Return [x, y] of the center of cell containing provided text 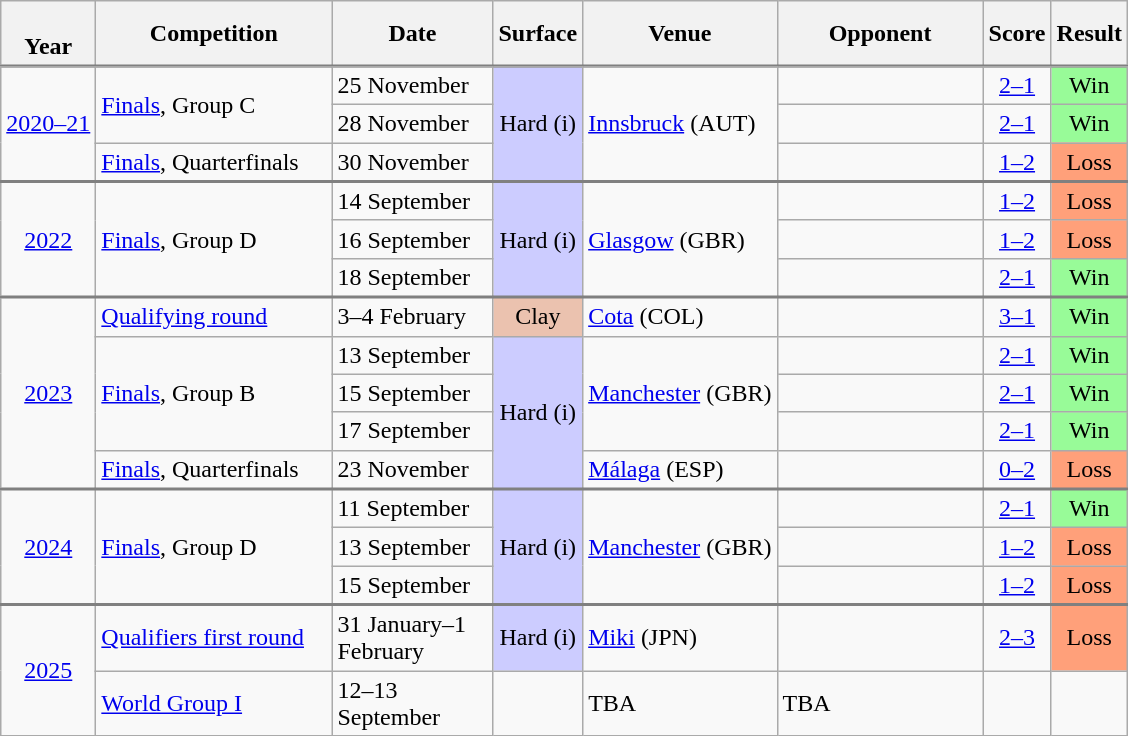
2020–21 [48, 124]
11 September [412, 508]
14 September [412, 202]
3–4 February [412, 316]
Finals, Group C [214, 105]
0–2 [1017, 470]
Surface [538, 34]
17 September [412, 431]
Venue [680, 34]
Qualifying round [214, 316]
28 November [412, 124]
Result [1089, 34]
Year [48, 34]
Qualifiers first round [214, 638]
Clay [538, 316]
Opponent [880, 34]
World Group I [214, 702]
2022 [48, 240]
31 January–1 February [412, 638]
30 November [412, 162]
2023 [48, 393]
Finals, Group B [214, 393]
Competition [214, 34]
12–13 September [412, 702]
2025 [48, 670]
Glasgow (GBR) [680, 240]
2–3 [1017, 638]
25 November [412, 86]
Málaga (ESP) [680, 470]
Date [412, 34]
23 November [412, 470]
Cota (COL) [680, 316]
3–1 [1017, 316]
18 September [412, 278]
Score [1017, 34]
Innsbruck (AUT) [680, 124]
Miki (JPN) [680, 638]
2024 [48, 547]
16 September [412, 239]
